Extract the [x, y] coordinate from the center of the cell holding the provided text.  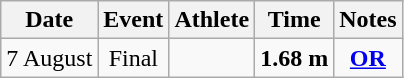
1.68 m [294, 58]
Final [134, 58]
7 August [50, 58]
Notes [368, 20]
OR [368, 58]
Athlete [212, 20]
Time [294, 20]
Date [50, 20]
Event [134, 20]
